For the text-containing cell, return its midpoint in [x, y] coordinate format. 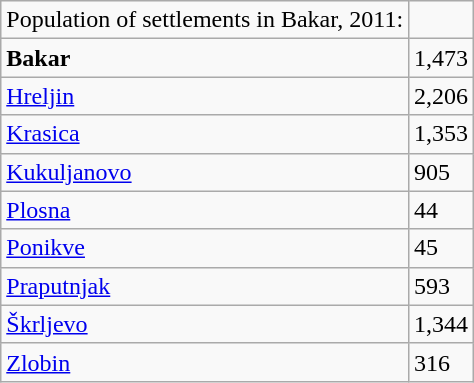
1,473 [442, 58]
Kukuljanovo [205, 172]
Praputnjak [205, 286]
1,344 [442, 324]
593 [442, 286]
Ponikve [205, 248]
Škrljevo [205, 324]
Population of settlements in Bakar, 2011: [205, 20]
Krasica [205, 134]
Hreljin [205, 96]
Plosna [205, 210]
45 [442, 248]
316 [442, 362]
1,353 [442, 134]
Bakar [205, 58]
Zlobin [205, 362]
905 [442, 172]
2,206 [442, 96]
44 [442, 210]
